For the text-containing cell, return its midpoint in [x, y] coordinate format. 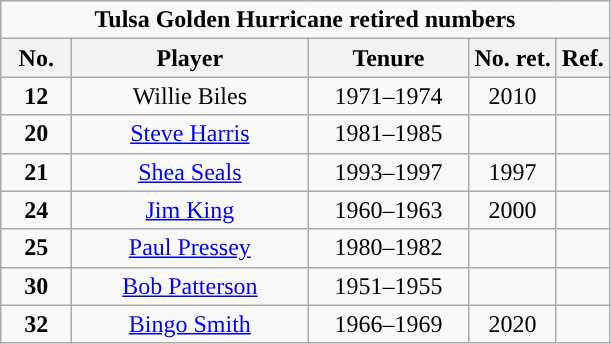
Steve Harris [190, 134]
Bob Patterson [190, 286]
1993–1997 [388, 172]
Player [190, 58]
1981–1985 [388, 134]
32 [36, 324]
Shea Seals [190, 172]
30 [36, 286]
No. ret. [512, 58]
Willie Biles [190, 96]
2010 [512, 96]
Jim King [190, 210]
Bingo Smith [190, 324]
2020 [512, 324]
24 [36, 210]
1951–1955 [388, 286]
1980–1982 [388, 248]
1971–1974 [388, 96]
Ref. [582, 58]
Tenure [388, 58]
1966–1969 [388, 324]
Paul Pressey [190, 248]
1997 [512, 172]
20 [36, 134]
2000 [512, 210]
12 [36, 96]
1960–1963 [388, 210]
Tulsa Golden Hurricane retired numbers [305, 20]
No. [36, 58]
21 [36, 172]
25 [36, 248]
